Detect which cell encompasses the target text, then output its [x, y] center coordinate. 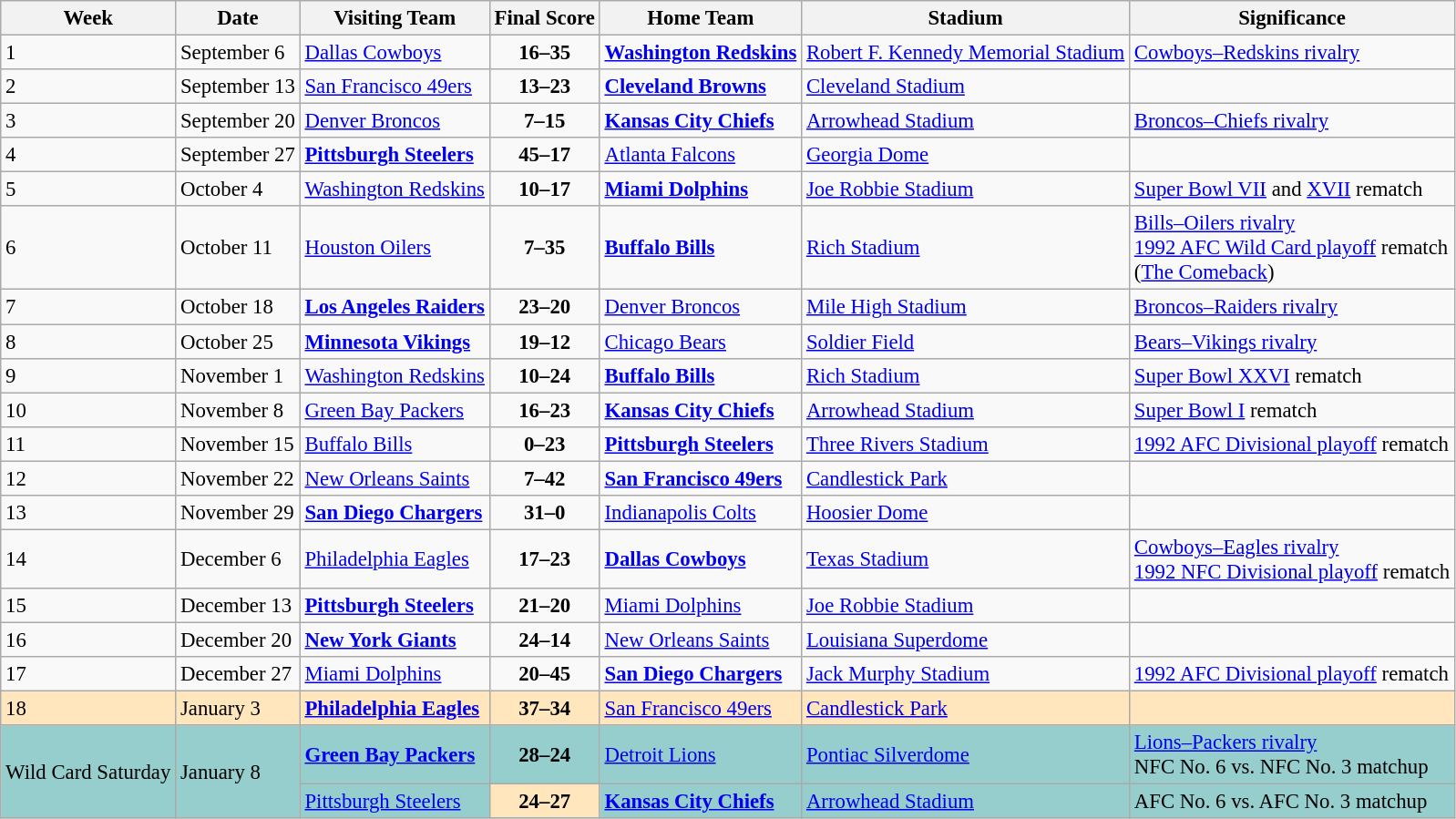
December 13 [238, 606]
21–20 [545, 606]
16 [88, 640]
31–0 [545, 513]
December 27 [238, 674]
Houston Oilers [395, 248]
Cowboys–Redskins rivalry [1292, 53]
3 [88, 121]
45–17 [545, 155]
December 6 [238, 559]
Soldier Field [966, 342]
19–12 [545, 342]
September 6 [238, 53]
January 3 [238, 709]
Los Angeles Raiders [395, 307]
November 8 [238, 410]
November 15 [238, 444]
7 [88, 307]
12 [88, 478]
24–14 [545, 640]
0–23 [545, 444]
18 [88, 709]
14 [88, 559]
11 [88, 444]
Cleveland Stadium [966, 87]
Super Bowl XXVI rematch [1292, 375]
October 25 [238, 342]
Broncos–Raiders rivalry [1292, 307]
Jack Murphy Stadium [966, 674]
16–23 [545, 410]
7–35 [545, 248]
15 [88, 606]
Detroit Lions [700, 754]
10–24 [545, 375]
Week [88, 18]
Super Bowl VII and XVII rematch [1292, 189]
November 22 [238, 478]
2 [88, 87]
Georgia Dome [966, 155]
13–23 [545, 87]
5 [88, 189]
Pontiac Silverdome [966, 754]
20–45 [545, 674]
Visiting Team [395, 18]
6 [88, 248]
Cowboys–Eagles rivalry1992 NFC Divisional playoff rematch [1292, 559]
Home Team [700, 18]
Louisiana Superdome [966, 640]
September 13 [238, 87]
10–17 [545, 189]
October 11 [238, 248]
Bears–Vikings rivalry [1292, 342]
Indianapolis Colts [700, 513]
17 [88, 674]
December 20 [238, 640]
Atlanta Falcons [700, 155]
October 4 [238, 189]
37–34 [545, 709]
24–27 [545, 802]
Significance [1292, 18]
Date [238, 18]
8 [88, 342]
Super Bowl I rematch [1292, 410]
16–35 [545, 53]
November 29 [238, 513]
10 [88, 410]
4 [88, 155]
November 1 [238, 375]
Minnesota Vikings [395, 342]
Texas Stadium [966, 559]
Three Rivers Stadium [966, 444]
Bills–Oilers rivalry1992 AFC Wild Card playoff rematch(The Comeback) [1292, 248]
17–23 [545, 559]
October 18 [238, 307]
9 [88, 375]
23–20 [545, 307]
Robert F. Kennedy Memorial Stadium [966, 53]
January 8 [238, 772]
1 [88, 53]
Cleveland Browns [700, 87]
28–24 [545, 754]
Stadium [966, 18]
Mile High Stadium [966, 307]
September 20 [238, 121]
September 27 [238, 155]
7–42 [545, 478]
Broncos–Chiefs rivalry [1292, 121]
Wild Card Saturday [88, 772]
New York Giants [395, 640]
Chicago Bears [700, 342]
Lions–Packers rivalryNFC No. 6 vs. NFC No. 3 matchup [1292, 754]
7–15 [545, 121]
Final Score [545, 18]
AFC No. 6 vs. AFC No. 3 matchup [1292, 802]
13 [88, 513]
Hoosier Dome [966, 513]
